Identify which cell holds the provided text, then report its [X, Y] central coordinate. 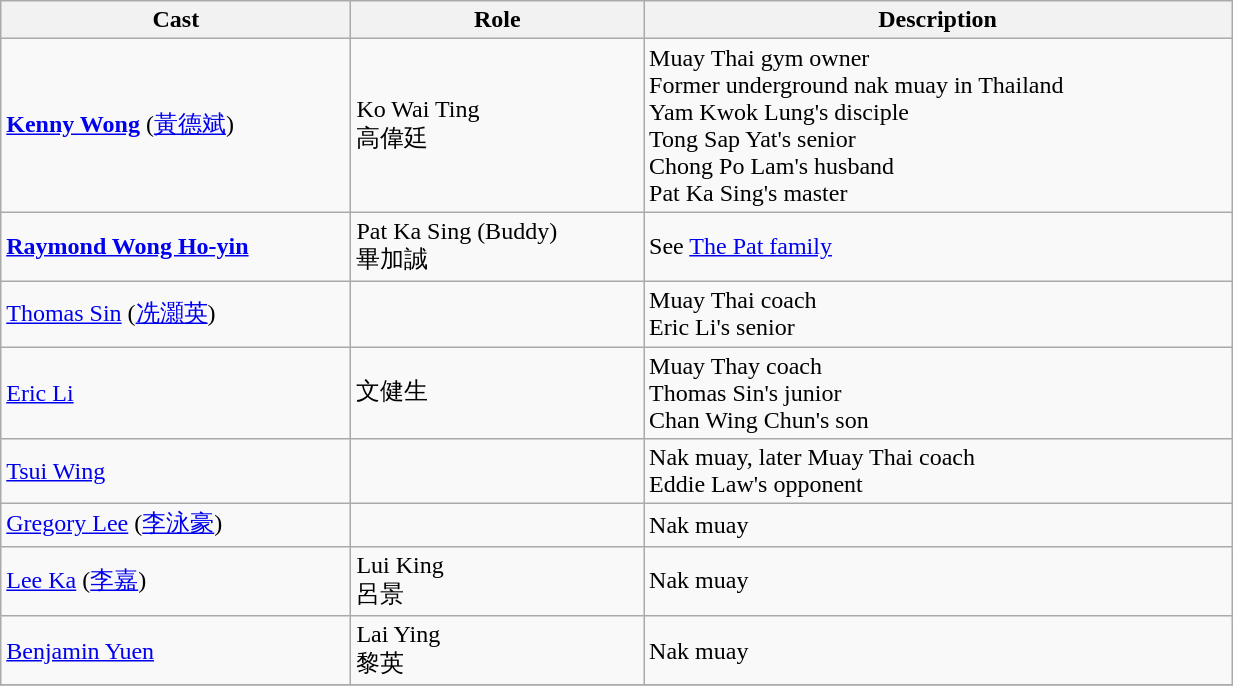
Lui King呂景 [498, 581]
Raymond Wong Ho-yin [176, 247]
Gregory Lee (李泳豪) [176, 526]
Muay Thai gym ownerFormer underground nak muay in ThailandYam Kwok Lung's discipleTong Sap Yat's seniorChong Po Lam's husbandPat Ka Sing's master [938, 126]
Pat Ka Sing (Buddy)畢加誠 [498, 247]
Lai Ying黎英 [498, 651]
Nak muay, later Muay Thai coachEddie Law's opponent [938, 472]
Muay Thay coachThomas Sin's juniorChan Wing Chun's son [938, 392]
Eric Li [176, 392]
See The Pat family [938, 247]
Kenny Wong (黃德斌) [176, 126]
文健生 [498, 392]
Cast [176, 20]
Thomas Sin (冼灝英) [176, 314]
Ko Wai Ting高偉廷 [498, 126]
Lee Ka (李嘉) [176, 581]
Muay Thai coachEric Li's senior [938, 314]
Benjamin Yuen [176, 651]
Role [498, 20]
Tsui Wing [176, 472]
Description [938, 20]
